Determine the (X, Y) coordinate at the center of the cell enclosing the given text.  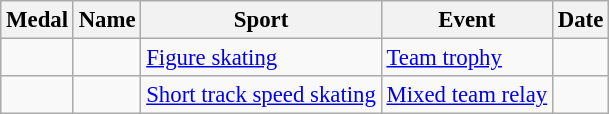
Sport (261, 20)
Event (466, 20)
Mixed team relay (466, 95)
Medal (38, 20)
Date (580, 20)
Team trophy (466, 58)
Figure skating (261, 58)
Short track speed skating (261, 95)
Name (107, 20)
